From the cell containing the given text, extract its center point as [X, Y] coordinate. 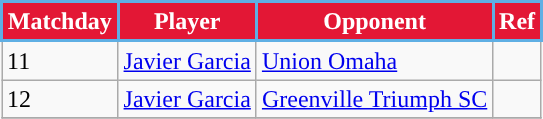
Union Omaha [374, 60]
12 [60, 99]
11 [60, 60]
Player [187, 22]
Opponent [374, 22]
Ref [518, 22]
Matchday [60, 22]
Greenville Triumph SC [374, 99]
